Identify which cell holds the provided text, then report its [X, Y] central coordinate. 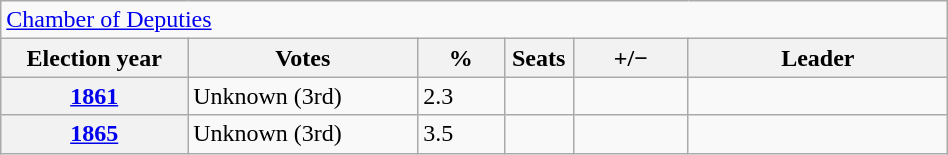
+/− [630, 58]
1861 [94, 96]
2.3 [461, 96]
Election year [94, 58]
Leader [818, 58]
3.5 [461, 134]
1865 [94, 134]
% [461, 58]
Seats [538, 58]
Votes [303, 58]
Chamber of Deputies [474, 20]
